Search for the cell housing the specified text and yield its (x, y) center coordinate. 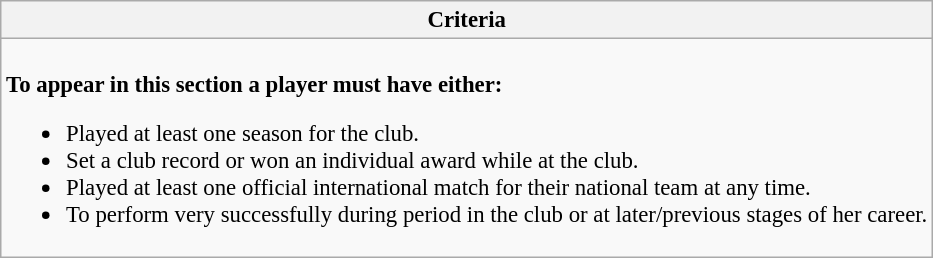
Criteria (467, 20)
